Return [x, y] of the center of cell containing provided text 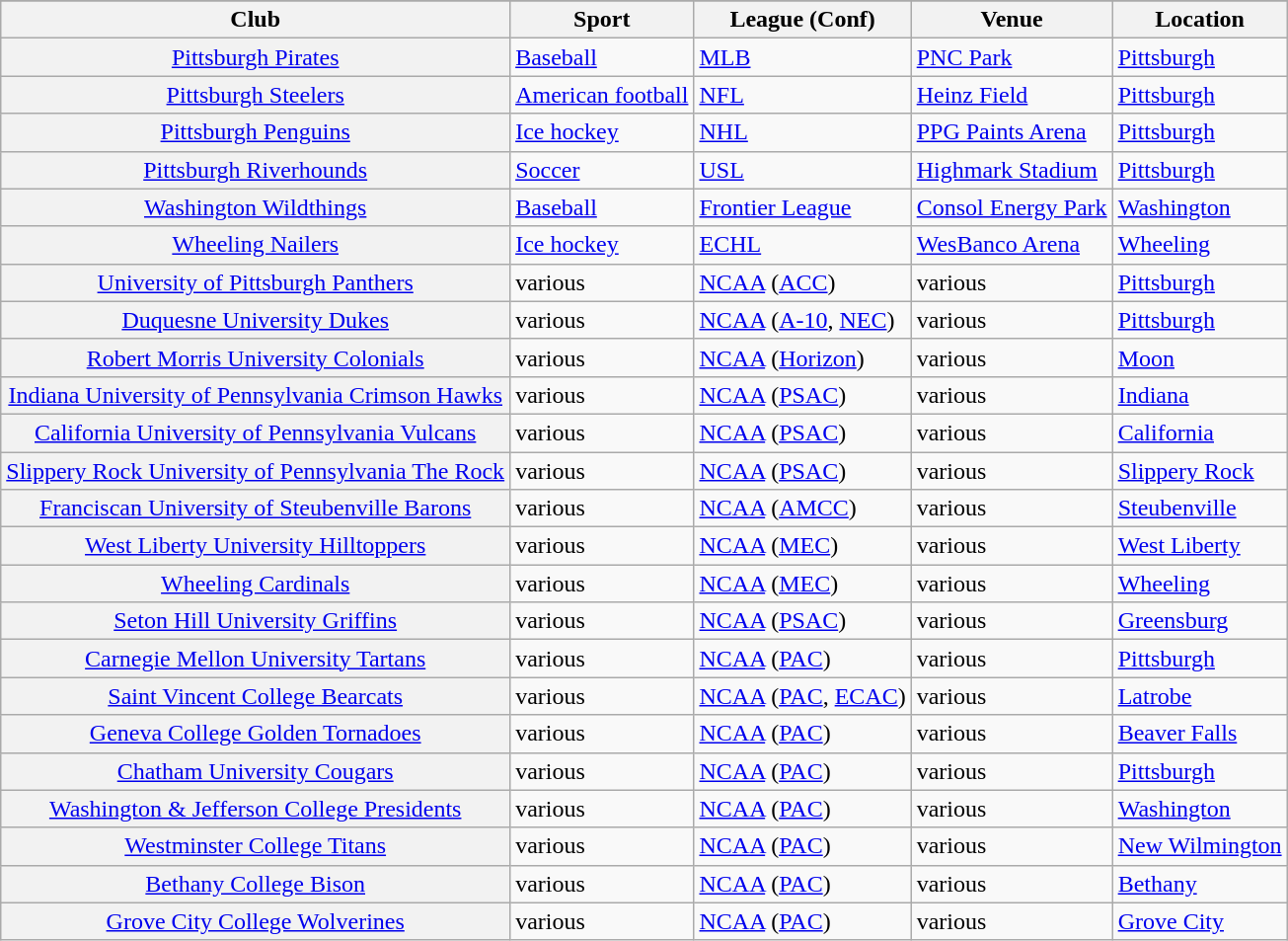
University of Pittsburgh Panthers [256, 282]
Soccer [602, 170]
Greensburg [1200, 621]
Robert Morris University Colonials [256, 357]
Bethany [1200, 884]
NCAA (Horizon) [802, 357]
American football [602, 95]
New Wilmington [1200, 846]
Pittsburgh Steelers [256, 95]
Saint Vincent College Bearcats [256, 696]
Pittsburgh Pirates [256, 57]
West Liberty University Hilltoppers [256, 546]
PPG Paints Arena [1012, 132]
NFL [802, 95]
NCAA (AMCC) [802, 509]
Club [256, 20]
Sport [602, 20]
Duquesne University Dukes [256, 320]
NCAA (A-10, NEC) [802, 320]
Moon [1200, 357]
Beaver Falls [1200, 734]
WesBanco Arena [1012, 245]
Venue [1012, 20]
NCAA (PAC, ECAC) [802, 696]
Indiana [1200, 395]
Latrobe [1200, 696]
Seton Hill University Griffins [256, 621]
California [1200, 432]
MLB [802, 57]
California University of Pennsylvania Vulcans [256, 432]
Wheeling Cardinals [256, 584]
League (Conf) [802, 20]
Bethany College Bison [256, 884]
Indiana University of Pennsylvania Crimson Hawks [256, 395]
Steubenville [1200, 509]
Slippery Rock [1200, 471]
USL [802, 170]
Grove City [1200, 921]
Heinz Field [1012, 95]
NHL [802, 132]
Westminster College Titans [256, 846]
Slippery Rock University of Pennsylvania The Rock [256, 471]
Frontier League [802, 207]
Geneva College Golden Tornadoes [256, 734]
Washington Wildthings [256, 207]
NCAA (ACC) [802, 282]
Pittsburgh Penguins [256, 132]
Chatham University Cougars [256, 771]
ECHL [802, 245]
Franciscan University of Steubenville Barons [256, 509]
PNC Park [1012, 57]
Consol Energy Park [1012, 207]
Highmark Stadium [1012, 170]
Wheeling Nailers [256, 245]
Washington & Jefferson College Presidents [256, 809]
Pittsburgh Riverhounds [256, 170]
Grove City College Wolverines [256, 921]
Carnegie Mellon University Tartans [256, 659]
Location [1200, 20]
West Liberty [1200, 546]
